Search for the cell housing the specified text and yield its (X, Y) center coordinate. 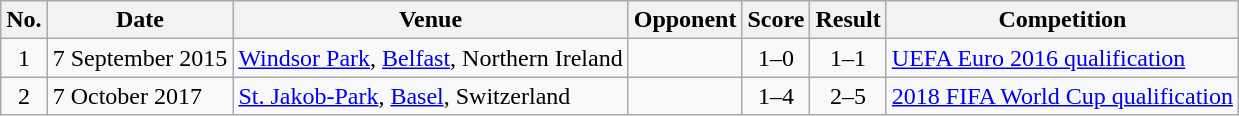
7 September 2015 (140, 58)
1–1 (848, 58)
1–4 (776, 96)
Windsor Park, Belfast, Northern Ireland (430, 58)
Date (140, 20)
1 (24, 58)
UEFA Euro 2016 qualification (1062, 58)
St. Jakob-Park, Basel, Switzerland (430, 96)
2–5 (848, 96)
Opponent (685, 20)
2018 FIFA World Cup qualification (1062, 96)
Result (848, 20)
No. (24, 20)
Score (776, 20)
7 October 2017 (140, 96)
2 (24, 96)
1–0 (776, 58)
Venue (430, 20)
Competition (1062, 20)
